Detect which cell encompasses the target text, then output its (x, y) center coordinate. 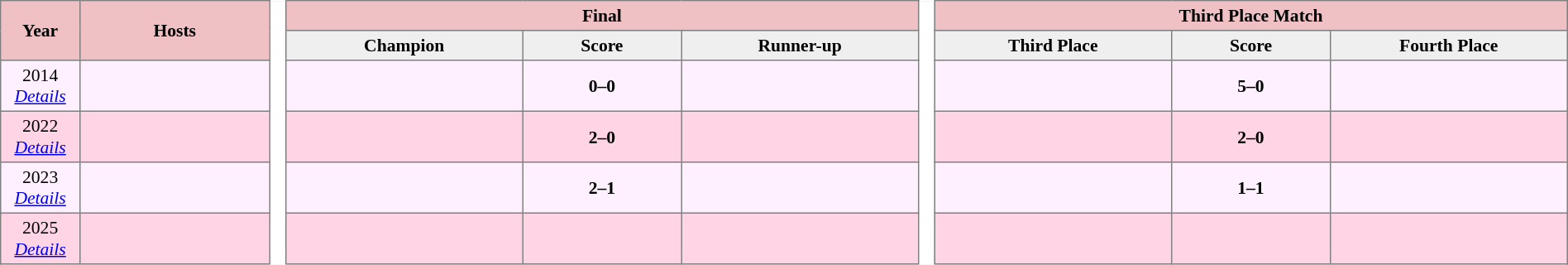
Runner-up (801, 46)
Third Place (1054, 46)
Fourth Place (1449, 46)
2014Details (41, 86)
2025Details (41, 238)
Final (602, 16)
Third Place Match (1251, 16)
2–1 (602, 188)
2023Details (41, 188)
Hosts (174, 31)
5–0 (1250, 86)
2022Details (41, 137)
Year (41, 31)
1–1 (1250, 188)
0–0 (602, 86)
Champion (404, 46)
